Output the (x, y) coordinate of the center of the cell containing the given text.  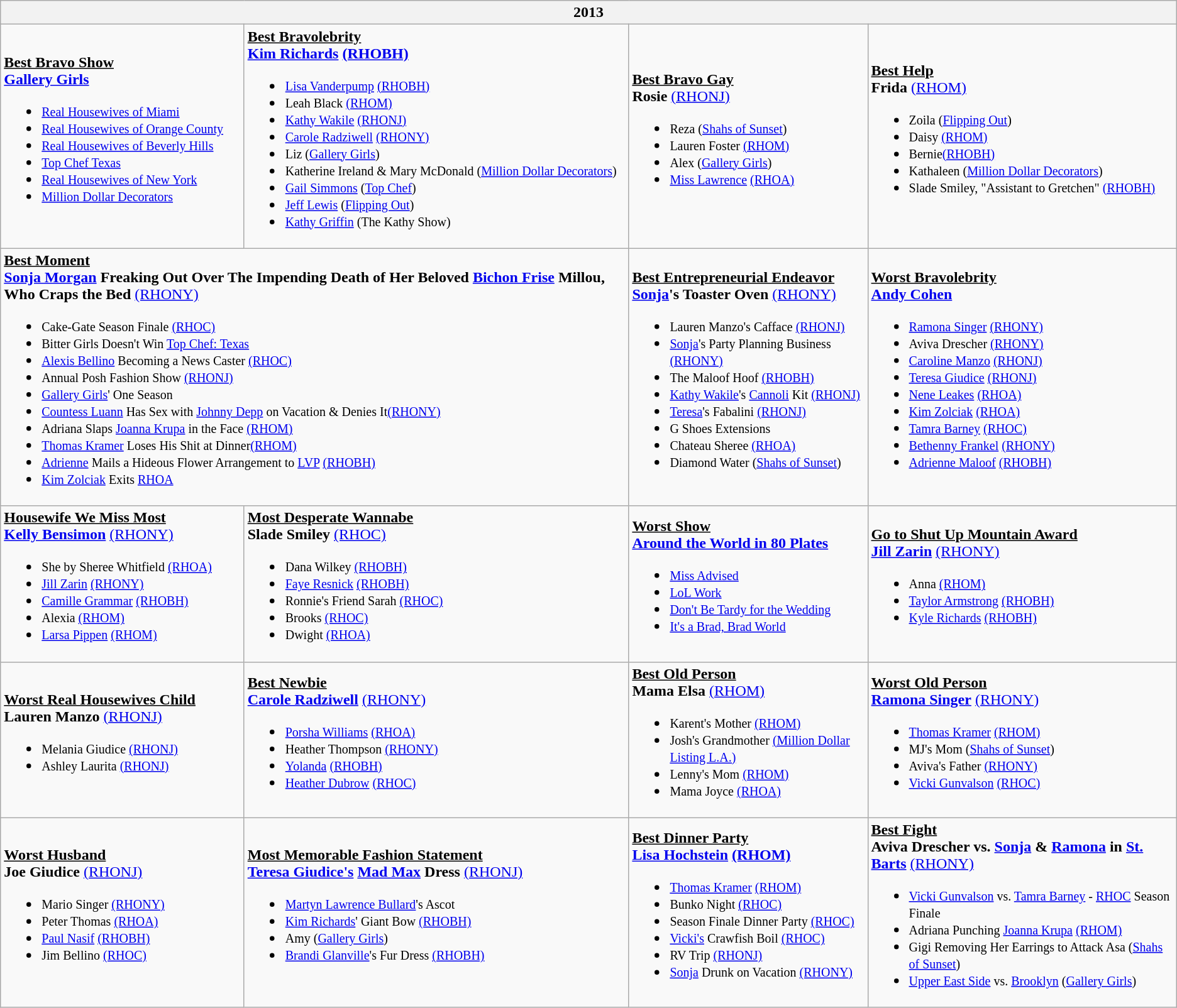
Most Desperate WannabeSlade Smiley (RHOC)Dana Wilkey (RHOBH)Faye Resnick (RHOBH)Ronnie's Friend Sarah (RHOC)Brooks (RHOC)Dwight (RHOA) (436, 584)
Worst ShowAround the World in 80 PlatesMiss AdvisedLoL WorkDon't Be Tardy for the WeddingIt's a Brad, Brad World (748, 584)
Best NewbieCarole Radziwell (RHONY)Porsha Williams (RHOA)Heather Thompson (RHONY)Yolanda (RHOBH)Heather Dubrow (RHOC) (436, 740)
Worst Old PersonRamona Singer (RHONY)Thomas Kramer (RHOM)MJ's Mom (Shahs of Sunset)Aviva's Father (RHONY)Vicki Gunvalson (RHOC) (1022, 740)
Worst Real Housewives ChildLauren Manzo (RHONJ)Melania Giudice (RHONJ)Ashley Laurita (RHONJ) (122, 740)
Worst HusbandJoe Giudice (RHONJ)Mario Singer (RHONY)Peter Thomas (RHOA)Paul Nasif (RHOBH)Jim Bellino (RHOC) (122, 912)
Housewife We Miss MostKelly Bensimon (RHONY)She by Sheree Whitfield (RHOA)Jill Zarin (RHONY)Camille Grammar (RHOBH)Alexia (RHOM)Larsa Pippen (RHOM) (122, 584)
Go to Shut Up Mountain AwardJill Zarin (RHONY)Anna (RHOM)Taylor Armstrong (RHOBH)Kyle Richards (RHOBH) (1022, 584)
Best HelpFrida (RHOM)Zoila (Flipping Out)Daisy (RHOM)Bernie(RHOBH)Kathaleen (Million Dollar Decorators)Slade Smiley, "Assistant to Gretchen" (RHOBH) (1022, 136)
2013 (588, 13)
Best Old PersonMama Elsa (RHOM)Karent's Mother (RHOM)Josh's Grandmother (Million Dollar Listing L.A.)Lenny's Mom (RHOM)Mama Joyce (RHOA) (748, 740)
Best Bravo GayRosie (RHONJ)Reza (Shahs of Sunset)Lauren Foster (RHOM)Alex (Gallery Girls)Miss Lawrence (RHOA) (748, 136)
